Determine the (X, Y) coordinate at the center of the cell enclosing the given text.  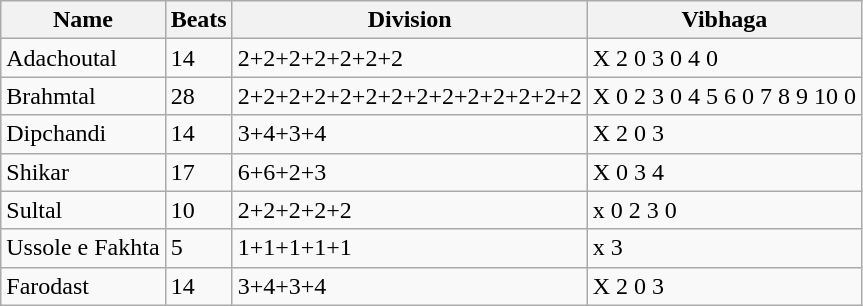
X 0 2 3 0 4 5 6 0 7 8 9 10 0 (724, 96)
Vibhaga (724, 20)
1+1+1+1+1 (410, 248)
17 (198, 172)
10 (198, 210)
6+6+2+3 (410, 172)
Shikar (83, 172)
Brahmtal (83, 96)
5 (198, 248)
Division (410, 20)
X 0 3 4 (724, 172)
2+2+2+2+2 (410, 210)
Ussole e Fakhta (83, 248)
Sultal (83, 210)
Dipchandi (83, 134)
X 2 0 3 0 4 0 (724, 58)
Name (83, 20)
Beats (198, 20)
28 (198, 96)
Farodast (83, 286)
2+2+2+2+2+2+2+2+2+2+2+2+2+2 (410, 96)
x 3 (724, 248)
2+2+2+2+2+2+2 (410, 58)
Adachoutal (83, 58)
x 0 2 3 0 (724, 210)
